For the text-containing cell, return its midpoint in (X, Y) coordinate format. 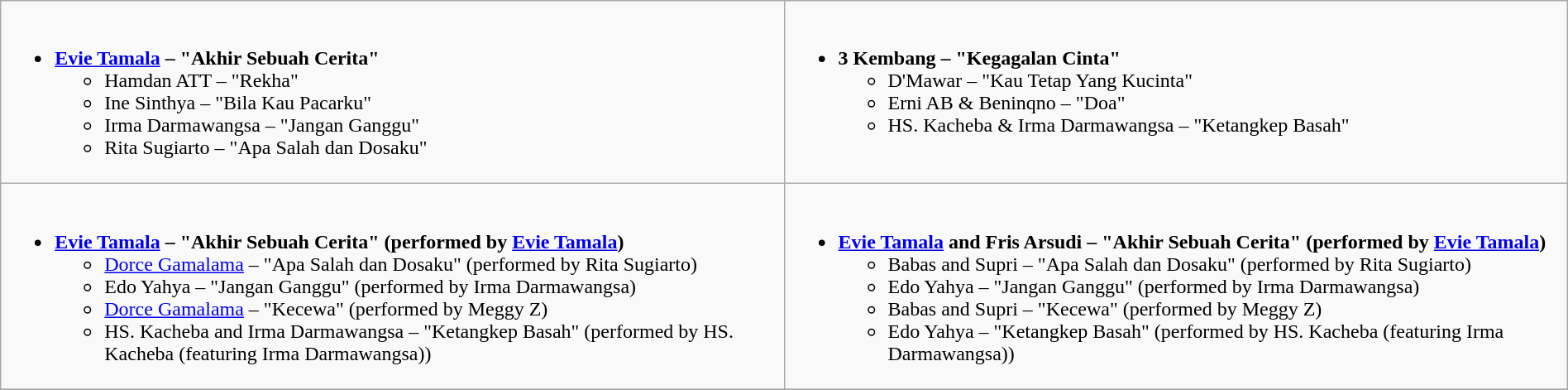
3 Kembang – "Kegagalan Cinta"D'Mawar – "Kau Tetap Yang Kucinta"Erni AB & Beninqno – "Doa"HS. Kacheba & Irma Darmawangsa – "Ketangkep Basah" (1176, 93)
